Extract the [x, y] coordinate from the center of the cell holding the provided text.  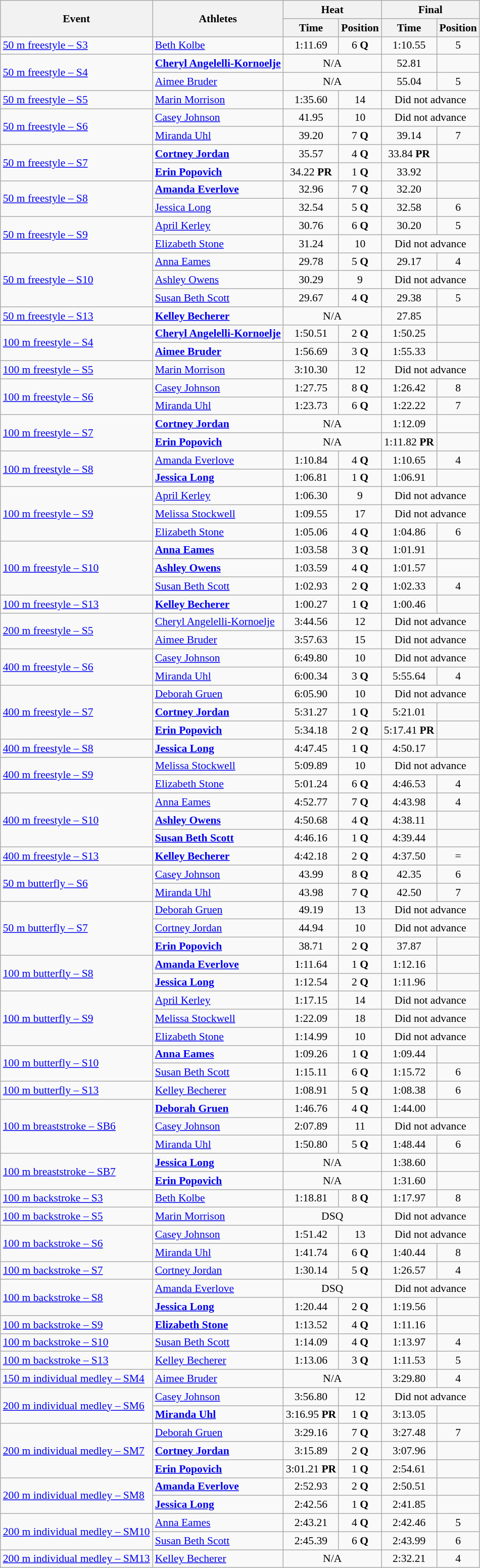
1:18.81 [311, 1198]
3:13.05 [409, 1415]
1:26.42 [409, 388]
1:19.56 [409, 1307]
30.20 [409, 226]
200 m individual medley – SM6 [77, 1406]
2:42.46 [409, 1523]
200 m individual medley – SM8 [77, 1496]
1:08.38 [409, 1091]
200 m freestyle – S5 [77, 631]
3:15.89 [311, 1451]
1:09.26 [311, 1054]
1:12.54 [311, 982]
100 m breaststroke – SB6 [77, 1127]
1:01.57 [409, 568]
1:11.53 [409, 1361]
50 m butterfly – S6 [77, 883]
30.76 [311, 226]
Heat [332, 10]
50 m freestyle – S5 [77, 100]
1:41.74 [311, 1252]
1:03.58 [311, 550]
4:50.68 [311, 820]
100 m freestyle – S8 [77, 469]
1:14.09 [311, 1342]
2:54.61 [409, 1469]
1:00.27 [311, 604]
1:15.72 [409, 1072]
37.87 [409, 947]
4:38.11 [409, 820]
4:46.16 [311, 838]
33.92 [409, 172]
1:03.59 [311, 568]
100 m breaststroke – SB7 [77, 1171]
39.14 [409, 136]
30.29 [311, 280]
200 m individual medley – SM7 [77, 1451]
1:12.16 [409, 964]
1:56.69 [311, 352]
6:05.90 [311, 694]
100 m freestyle – S10 [77, 568]
100 m butterfly – S10 [77, 1063]
32.20 [409, 190]
1:06.81 [311, 478]
50 m freestyle – S3 [77, 46]
2:07.89 [311, 1127]
1:09.55 [311, 514]
100 m backstroke – S10 [77, 1342]
5:55.64 [409, 676]
1:12.09 [409, 424]
3:29.16 [311, 1433]
2:43.99 [409, 1541]
3:10.30 [311, 370]
2:41.85 [409, 1505]
4:43.98 [409, 802]
4:37.50 [409, 857]
400 m freestyle – S13 [77, 857]
42.50 [409, 892]
44.94 [311, 928]
100 m backstroke – S8 [77, 1297]
1:13.52 [311, 1325]
100 m backstroke – S13 [77, 1361]
100 m freestyle – S4 [77, 343]
11 [360, 1127]
1:23.73 [311, 406]
2:32.21 [409, 1559]
1:55.33 [409, 352]
1:46.76 [311, 1108]
1:48.44 [409, 1145]
3:56.80 [311, 1397]
1:27.75 [311, 388]
1:02.93 [311, 586]
1:06.30 [311, 496]
3:01.21 PR [311, 1469]
4:50.17 [409, 748]
5:34.18 [311, 730]
2:45.39 [311, 1541]
Event [77, 18]
1:50.51 [311, 334]
18 [360, 1018]
2:43.21 [311, 1523]
32.54 [311, 208]
50 m freestyle – S13 [77, 316]
27.85 [409, 316]
1:11.16 [409, 1325]
2:50.51 [409, 1487]
1:30.14 [311, 1271]
1:22.22 [409, 406]
35.57 [311, 154]
50 m butterfly – S7 [77, 928]
1:50.25 [409, 334]
1:11.64 [311, 964]
1:00.46 [409, 604]
1:35.60 [311, 100]
29.38 [409, 298]
100 m freestyle – S9 [77, 514]
3:44.56 [311, 622]
100 m backstroke – S3 [77, 1198]
2:52.93 [311, 1487]
29.67 [311, 298]
100 m backstroke – S5 [77, 1217]
5:09.89 [311, 766]
1:40.44 [409, 1252]
4:46.53 [409, 784]
2:42.56 [311, 1505]
1:09.44 [409, 1054]
1:51.42 [311, 1235]
1:04.86 [409, 532]
29.78 [311, 262]
1:05.06 [311, 532]
1:08.91 [311, 1091]
1:10.84 [311, 460]
= [458, 857]
50 m freestyle – S8 [77, 198]
50 m freestyle – S10 [77, 280]
55.04 [409, 82]
4:42.18 [311, 857]
52.81 [409, 64]
5:21.01 [409, 712]
3:29.80 [409, 1379]
400 m freestyle – S9 [77, 775]
400 m freestyle – S6 [77, 667]
3:27.48 [409, 1433]
1:11.82 PR [409, 442]
1:10.55 [409, 46]
34.22 PR [311, 172]
1:06.91 [409, 478]
33.84 PR [409, 154]
29.17 [409, 262]
Final [430, 10]
43.99 [311, 874]
1:10.65 [409, 460]
Athletes [218, 18]
400 m freestyle – S8 [77, 748]
200 m individual medley – SM10 [77, 1532]
1:14.99 [311, 1037]
3:07.96 [409, 1451]
41.95 [311, 118]
200 m individual medley – SM13 [77, 1559]
39.20 [311, 136]
49.19 [311, 910]
4:39.44 [409, 838]
38.71 [311, 947]
100 m freestyle – S13 [77, 604]
100 m backstroke – S9 [77, 1325]
32.58 [409, 208]
100 m backstroke – S7 [77, 1271]
150 m individual medley – SM4 [77, 1379]
43.98 [311, 892]
5:17.41 PR [409, 730]
100 m backstroke – S6 [77, 1244]
1:11.96 [409, 982]
50 m freestyle – S7 [77, 163]
1:31.60 [409, 1181]
100 m butterfly – S8 [77, 973]
400 m freestyle – S7 [77, 712]
31.24 [311, 244]
1:20.44 [311, 1307]
3:57.63 [311, 640]
50 m freestyle – S4 [77, 73]
1:22.09 [311, 1018]
5:01.24 [311, 784]
5:31.27 [311, 712]
400 m freestyle – S10 [77, 820]
6:49.80 [311, 658]
15 [360, 640]
100 m butterfly – S13 [77, 1091]
1:44.00 [409, 1108]
1:15.11 [311, 1072]
100 m freestyle – S5 [77, 370]
1:13.06 [311, 1361]
100 m freestyle – S7 [77, 433]
1:02.33 [409, 586]
1:17.15 [311, 1001]
42.35 [409, 874]
1:11.69 [311, 46]
6:00.34 [311, 676]
1:26.57 [409, 1271]
3:16.95 PR [311, 1415]
1:50.80 [311, 1145]
4:47.45 [311, 748]
1:38.60 [409, 1162]
32.96 [311, 190]
1:13.97 [409, 1342]
17 [360, 514]
4:52.77 [311, 802]
50 m freestyle – S9 [77, 235]
50 m freestyle – S6 [77, 126]
100 m butterfly – S9 [77, 1018]
100 m freestyle – S6 [77, 396]
1:17.97 [409, 1198]
1:01.91 [409, 550]
